Detect which cell encompasses the target text, then output its (x, y) center coordinate. 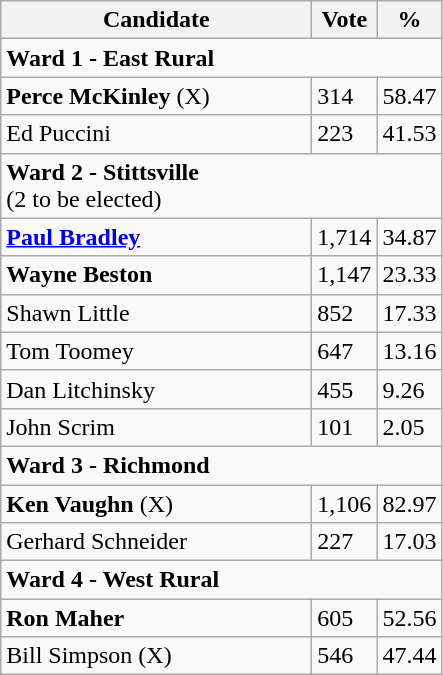
Ward 4 - West Rural (222, 580)
Perce McKinley (X) (156, 96)
Gerhard Schneider (156, 542)
47.44 (410, 656)
82.97 (410, 503)
Ron Maher (156, 618)
Ken Vaughn (X) (156, 503)
52.56 (410, 618)
Tom Toomey (156, 351)
852 (344, 313)
Shawn Little (156, 313)
101 (344, 427)
546 (344, 656)
23.33 (410, 275)
58.47 (410, 96)
Candidate (156, 20)
% (410, 20)
227 (344, 542)
17.03 (410, 542)
Wayne Beston (156, 275)
605 (344, 618)
34.87 (410, 237)
1,106 (344, 503)
Vote (344, 20)
John Scrim (156, 427)
Dan Litchinsky (156, 389)
17.33 (410, 313)
Ward 2 - Stittsville (2 to be elected) (222, 186)
Ed Puccini (156, 134)
1,714 (344, 237)
455 (344, 389)
41.53 (410, 134)
647 (344, 351)
223 (344, 134)
Ward 3 - Richmond (222, 465)
13.16 (410, 351)
314 (344, 96)
1,147 (344, 275)
2.05 (410, 427)
9.26 (410, 389)
Ward 1 - East Rural (222, 58)
Paul Bradley (156, 237)
Bill Simpson (X) (156, 656)
